Scan for the cell matching the given text and deliver its (x, y) coordinate at center. 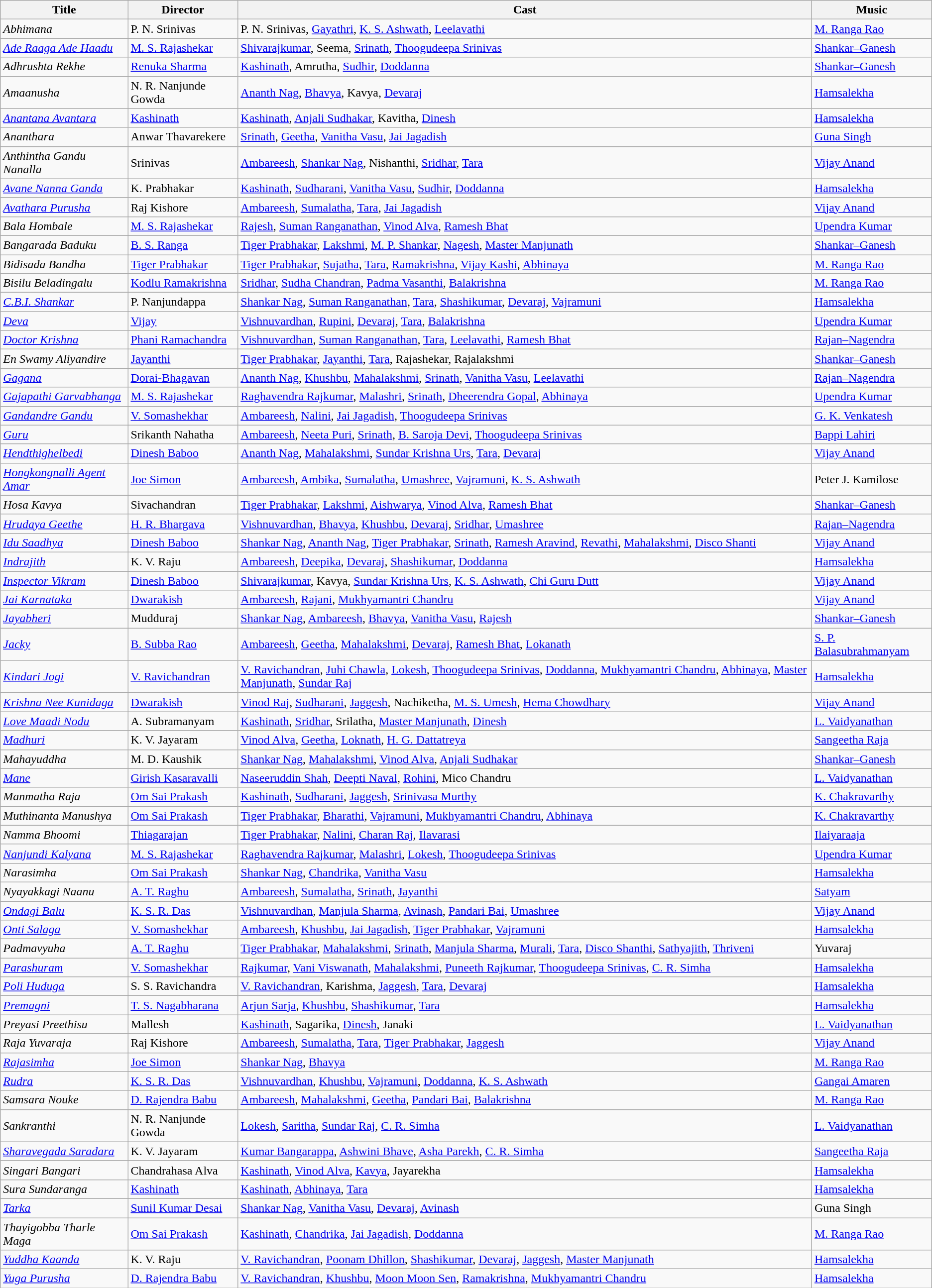
Shankar Nag, Bhavya (525, 1062)
Thayigobba Tharle Maga (64, 1233)
Srikanth Nahatha (183, 434)
Ambareesh, Sumalatha, Srinath, Jayanthi (525, 891)
Ananth Nag, Khushbu, Mahalakshmi, Srinath, Vanitha Vasu, Leelavathi (525, 378)
Sankranthi (64, 1126)
Tarka (64, 1208)
Satyam (871, 891)
S. S. Ravichandra (183, 986)
Shivarajkumar, Seema, Srinath, Thoogudeepa Srinivas (525, 48)
Sridhar, Sudha Chandran, Padma Vasanthi, Balakrishna (525, 283)
Ambareesh, Neeta Puri, Srinath, B. Saroja Devi, Thoogudeepa Srinivas (525, 434)
Jayabheri (64, 619)
Shankar Nag, Vanitha Vasu, Devaraj, Avinash (525, 1208)
Kashinath, Amrutha, Sudhir, Doddanna (525, 67)
Gangai Amaren (871, 1081)
Kashinath, Sudharani, Jaggesh, Srinivasa Murthy (525, 797)
Cast (525, 10)
Preyasi Preethisu (64, 1024)
Vishnuvardhan, Rupini, Devaraj, Tara, Balakrishna (525, 321)
V. Ravichandran, Juhi Chawla, Lokesh, Thoogudeepa Srinivas, Doddanna, Mukhyamantri Chandru, Abhinaya, Master Manjunath, Sundar Raj (525, 677)
Bala Hombale (64, 226)
V. Ravichandran, Poonam Dhillon, Shashikumar, Devaraj, Jaggesh, Master Manjunath (525, 1260)
Shankar Nag, Mahalakshmi, Vinod Alva, Anjali Sudhakar (525, 759)
Sura Sundaranga (64, 1189)
V. Ravichandran, Khushbu, Moon Moon Sen, Ramakrishna, Mukhyamantri Chandru (525, 1279)
Guru (64, 434)
Dorai-Bhagavan (183, 378)
Avathara Purusha (64, 207)
H. R. Bhargava (183, 524)
Mahayuddha (64, 759)
Love Maadi Nodu (64, 721)
P. Nanjundappa (183, 302)
P. N. Srinivas (183, 29)
Kodlu Ramakrishna (183, 283)
Thiagarajan (183, 835)
Poli Huduga (64, 986)
M. D. Kaushik (183, 759)
Vinod Raj, Sudharani, Jaggesh, Nachiketha, M. S. Umesh, Hema Chowdhary (525, 702)
Shankar Nag, Suman Ranganathan, Tara, Shashikumar, Devaraj, Vajramuni (525, 302)
Girish Kasaravalli (183, 778)
Renuka Sharma (183, 67)
Narasimha (64, 872)
G. K. Venkatesh (871, 416)
Mudduraj (183, 619)
Chandrahasa Alva (183, 1170)
Adhrushta Rekhe (64, 67)
Avane Nanna Ganda (64, 188)
Rajkumar, Vani Viswanath, Mahalakshmi, Puneeth Rajkumar, Thoogudeepa Srinivas, C. R. Simha (525, 967)
Shankar Nag, Ambareesh, Bhavya, Vanitha Vasu, Rajesh (525, 619)
Mallesh (183, 1024)
Abhimana (64, 29)
P. N. Srinivas, Gayathri, K. S. Ashwath, Leelavathi (525, 29)
Rudra (64, 1081)
K. Prabhakar (183, 188)
A. Subramanyam (183, 721)
Vishnuvardhan, Bhavya, Khushbu, Devaraj, Sridhar, Umashree (525, 524)
Sivachandran (183, 505)
Anthintha Gandu Nanalla (64, 162)
Rajesh, Suman Ranganathan, Vinod Alva, Ramesh Bhat (525, 226)
T. S. Nagabharana (183, 1005)
Tiger Prabhakar, Sujatha, Tara, Ramakrishna, Vijay Kashi, Abhinaya (525, 264)
Yuddha Kaanda (64, 1260)
Ananthara (64, 137)
Music (871, 10)
Title (64, 10)
Mane (64, 778)
Tiger Prabhakar, Bharathi, Vajramuni, Mukhyamantri Chandru, Abhinaya (525, 816)
Ambareesh, Nalini, Jai Jagadish, Thoogudeepa Srinivas (525, 416)
Hendthighelbedi (64, 453)
Ambareesh, Rajani, Mukhyamantri Chandru (525, 600)
Vishnuvardhan, Khushbu, Vajramuni, Doddanna, K. S. Ashwath (525, 1081)
Kashinath, Chandrika, Jai Jagadish, Doddanna (525, 1233)
Samsara Nouke (64, 1100)
Vijay (183, 321)
Rajasimha (64, 1062)
Ananth Nag, Bhavya, Kavya, Devaraj (525, 93)
Lokesh, Saritha, Sundar Raj, C. R. Simha (525, 1126)
Director (183, 10)
Kashinath, Sudharani, Vanitha Vasu, Sudhir, Doddanna (525, 188)
V. Ravichandran, Karishma, Jaggesh, Tara, Devaraj (525, 986)
Ambareesh, Sumalatha, Tara, Jai Jagadish (525, 207)
Phani Ramachandra (183, 340)
Vishnuvardhan, Suman Ranganathan, Tara, Leelavathi, Ramesh Bhat (525, 340)
Idu Saadhya (64, 542)
Bidisada Bandha (64, 264)
Singari Bangari (64, 1170)
Ondagi Balu (64, 910)
C.B.I. Shankar (64, 302)
Jayanthi (183, 359)
Ambareesh, Sumalatha, Tara, Tiger Prabhakar, Jaggesh (525, 1043)
Tiger Prabhakar, Mahalakshmi, Srinath, Manjula Sharma, Murali, Tara, Disco Shanthi, Sathyajith, Thriveni (525, 949)
Vinod Alva, Geetha, Loknath, H. G. Dattatreya (525, 740)
Shankar Nag, Ananth Nag, Tiger Prabhakar, Srinath, Ramesh Aravind, Revathi, Mahalakshmi, Disco Shanti (525, 542)
Manmatha Raja (64, 797)
Tiger Prabhakar (183, 264)
Indrajith (64, 561)
Raja Yuvaraja (64, 1043)
Bangarada Baduku (64, 245)
Anantana Avantara (64, 118)
Parashuram (64, 967)
Tiger Prabhakar, Jayanthi, Tara, Rajashekar, Rajalakshmi (525, 359)
Ambareesh, Deepika, Devaraj, Shashikumar, Doddanna (525, 561)
Srinivas (183, 162)
Kindari Jogi (64, 677)
Shankar Nag, Chandrika, Vanitha Vasu (525, 872)
S. P. Balasubrahmanyam (871, 644)
Krishna Nee Kunidaga (64, 702)
Raghavendra Rajkumar, Malashri, Lokesh, Thoogudeepa Srinivas (525, 854)
Inspector Vikram (64, 581)
Kashinath, Sridhar, Srilatha, Master Manjunath, Dinesh (525, 721)
Kumar Bangarappa, Ashwini Bhave, Asha Parekh, C. R. Simha (525, 1151)
Kashinath, Anjali Sudhakar, Kavitha, Dinesh (525, 118)
Padmavyuha (64, 949)
Yuvaraj (871, 949)
Gagana (64, 378)
V. Ravichandran (183, 677)
Nanjundi Kalyana (64, 854)
Amaanusha (64, 93)
Tiger Prabhakar, Lakshmi, Aishwarya, Vinod Alva, Ramesh Bhat (525, 505)
Hosa Kavya (64, 505)
Anwar Thavarekere (183, 137)
Ambareesh, Mahalakshmi, Geetha, Pandari Bai, Balakrishna (525, 1100)
Peter J. Kamilose (871, 479)
Gandandre Gandu (64, 416)
Ilaiyaraaja (871, 835)
Gajapathi Garvabhanga (64, 397)
Jacky (64, 644)
Hrudaya Geethe (64, 524)
Muthinanta Manushya (64, 816)
Ambareesh, Geetha, Mahalakshmi, Devaraj, Ramesh Bhat, Lokanath (525, 644)
Nyayakkagi Naanu (64, 891)
Namma Bhoomi (64, 835)
Hongkongnalli Agent Amar (64, 479)
Kashinath, Sagarika, Dinesh, Janaki (525, 1024)
Onti Salaga (64, 930)
Jai Karnataka (64, 600)
Ambareesh, Khushbu, Jai Jagadish, Tiger Prabhakar, Vajramuni (525, 930)
Premagni (64, 1005)
Raghavendra Rajkumar, Malashri, Srinath, Dheerendra Gopal, Abhinaya (525, 397)
Bappi Lahiri (871, 434)
Ambareesh, Ambika, Sumalatha, Umashree, Vajramuni, K. S. Ashwath (525, 479)
Doctor Krishna (64, 340)
Shivarajkumar, Kavya, Sundar Krishna Urs, K. S. Ashwath, Chi Guru Dutt (525, 581)
Deva (64, 321)
Kashinath, Abhinaya, Tara (525, 1189)
Tiger Prabhakar, Lakshmi, M. P. Shankar, Nagesh, Master Manjunath (525, 245)
Ade Raaga Ade Haadu (64, 48)
Madhuri (64, 740)
Naseeruddin Shah, Deepti Naval, Rohini, Mico Chandru (525, 778)
Bisilu Beladingalu (64, 283)
Vishnuvardhan, Manjula Sharma, Avinash, Pandari Bai, Umashree (525, 910)
Kashinath, Vinod Alva, Kavya, Jayarekha (525, 1170)
B. Subba Rao (183, 644)
Srinath, Geetha, Vanitha Vasu, Jai Jagadish (525, 137)
Ambareesh, Shankar Nag, Nishanthi, Sridhar, Tara (525, 162)
Sunil Kumar Desai (183, 1208)
Yuga Purusha (64, 1279)
Arjun Sarja, Khushbu, Shashikumar, Tara (525, 1005)
B. S. Ranga (183, 245)
Sharavegada Saradara (64, 1151)
En Swamy Aliyandire (64, 359)
Ananth Nag, Mahalakshmi, Sundar Krishna Urs, Tara, Devaraj (525, 453)
Tiger Prabhakar, Nalini, Charan Raj, Ilavarasi (525, 835)
